Pinpoint the cell where the given text exists, returning its [X, Y] midpoint coordinate. 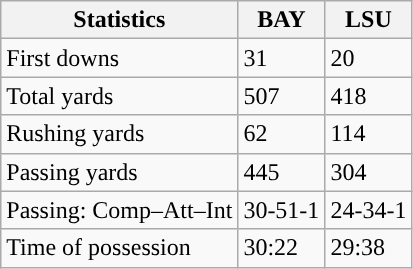
Rushing yards [120, 134]
507 [282, 96]
Passing: Comp–Att–Int [120, 210]
30-51-1 [282, 210]
304 [368, 172]
31 [282, 58]
Total yards [120, 96]
29:38 [368, 248]
Time of possession [120, 248]
114 [368, 134]
Passing yards [120, 172]
20 [368, 58]
BAY [282, 20]
62 [282, 134]
24-34-1 [368, 210]
LSU [368, 20]
First downs [120, 58]
418 [368, 96]
Statistics [120, 20]
445 [282, 172]
30:22 [282, 248]
